Detect which cell encompasses the target text, then output its [X, Y] center coordinate. 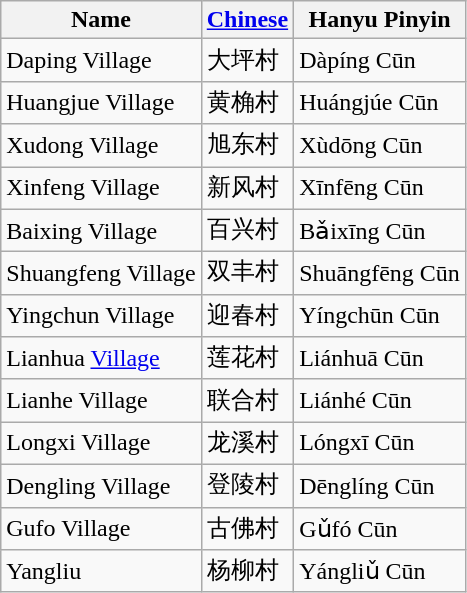
Chinese [247, 20]
Dengling Village [101, 486]
Xīnfēng Cūn [380, 188]
Lianhe Village [101, 400]
Huangjue Village [101, 102]
Yangliu [101, 572]
黄桷村 [247, 102]
百兴村 [247, 230]
莲花村 [247, 358]
迎春村 [247, 316]
Liánhé Cūn [380, 400]
Name [101, 20]
Shuāngfēng Cūn [380, 274]
大坪村 [247, 60]
Lóngxī Cūn [380, 444]
Xudong Village [101, 146]
双丰村 [247, 274]
Gufo Village [101, 528]
Hanyu Pinyin [380, 20]
Lianhua Village [101, 358]
Longxi Village [101, 444]
新风村 [247, 188]
Baixing Village [101, 230]
Huángjúe Cūn [380, 102]
杨柳村 [247, 572]
Yingchun Village [101, 316]
Yángliǔ Cūn [380, 572]
Yíngchūn Cūn [380, 316]
Bǎixīng Cūn [380, 230]
联合村 [247, 400]
旭东村 [247, 146]
Liánhuā Cūn [380, 358]
登陵村 [247, 486]
Xùdōng Cūn [380, 146]
Dēnglíng Cūn [380, 486]
Shuangfeng Village [101, 274]
Dàpíng Cūn [380, 60]
Daping Village [101, 60]
龙溪村 [247, 444]
Xinfeng Village [101, 188]
古佛村 [247, 528]
Gǔfó Cūn [380, 528]
